For the text-containing cell, return its midpoint in [X, Y] coordinate format. 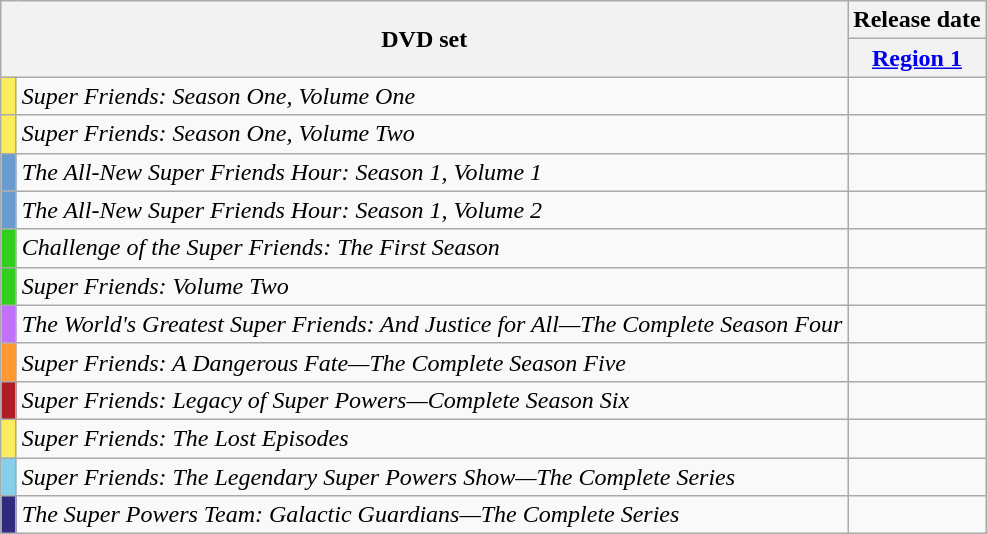
Super Friends: Season One, Volume One [432, 96]
The All-New Super Friends Hour: Season 1, Volume 2 [432, 210]
Super Friends: Legacy of Super Powers—Complete Season Six [432, 400]
Super Friends: The Lost Episodes [432, 438]
Region 1 [917, 58]
The Super Powers Team: Galactic Guardians—The Complete Series [432, 515]
Release date [917, 20]
Super Friends: A Dangerous Fate—The Complete Season Five [432, 362]
Super Friends: Volume Two [432, 286]
The World's Greatest Super Friends: And Justice for All—The Complete Season Four [432, 324]
The All-New Super Friends Hour: Season 1, Volume 1 [432, 172]
Super Friends: Season One, Volume Two [432, 134]
DVD set [424, 39]
Challenge of the Super Friends: The First Season [432, 248]
Super Friends: The Legendary Super Powers Show—The Complete Series [432, 477]
